Return [x, y] of the center of cell containing provided text 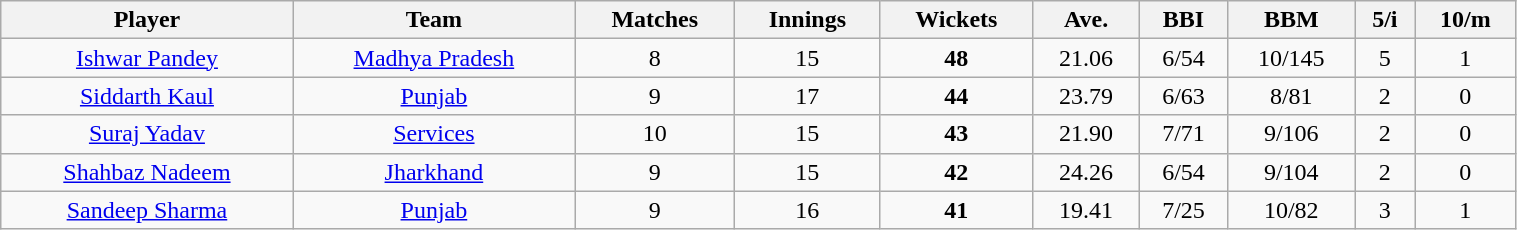
Sandeep Sharma [147, 210]
9/106 [1292, 134]
Matches [655, 20]
3 [1385, 210]
Jharkhand [434, 172]
Player [147, 20]
42 [956, 172]
41 [956, 210]
48 [956, 58]
8/81 [1292, 96]
10/82 [1292, 210]
Ishwar Pandey [147, 58]
17 [808, 96]
7/71 [1183, 134]
5/i [1385, 20]
Siddarth Kaul [147, 96]
21.90 [1086, 134]
9/104 [1292, 172]
10/145 [1292, 58]
6/63 [1183, 96]
19.41 [1086, 210]
Suraj Yadav [147, 134]
Services [434, 134]
43 [956, 134]
5 [1385, 58]
44 [956, 96]
8 [655, 58]
BBM [1292, 20]
BBI [1183, 20]
Shahbaz Nadeem [147, 172]
Madhya Pradesh [434, 58]
10 [655, 134]
21.06 [1086, 58]
Ave. [1086, 20]
10/m [1466, 20]
16 [808, 210]
Team [434, 20]
7/25 [1183, 210]
Wickets [956, 20]
23.79 [1086, 96]
24.26 [1086, 172]
Innings [808, 20]
